Locate the cell with the specified text and output its (X, Y) center coordinate. 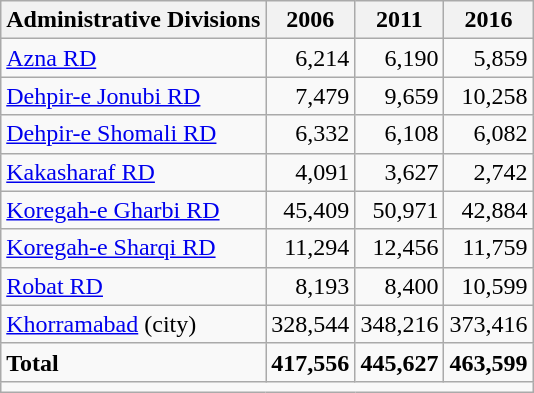
5,859 (488, 58)
6,332 (310, 134)
10,258 (488, 96)
2016 (488, 20)
6,082 (488, 134)
Administrative Divisions (134, 20)
12,456 (400, 248)
42,884 (488, 210)
Kakasharaf RD (134, 172)
2011 (400, 20)
6,190 (400, 58)
9,659 (400, 96)
Koregah-e Sharqi RD (134, 248)
8,193 (310, 286)
328,544 (310, 324)
348,216 (400, 324)
7,479 (310, 96)
Robat RD (134, 286)
11,759 (488, 248)
445,627 (400, 362)
6,214 (310, 58)
417,556 (310, 362)
2,742 (488, 172)
Dehpir-e Jonubi RD (134, 96)
10,599 (488, 286)
2006 (310, 20)
8,400 (400, 286)
4,091 (310, 172)
11,294 (310, 248)
463,599 (488, 362)
Dehpir-e Shomali RD (134, 134)
Total (134, 362)
373,416 (488, 324)
3,627 (400, 172)
50,971 (400, 210)
Khorramabad (city) (134, 324)
6,108 (400, 134)
Azna RD (134, 58)
Koregah-e Gharbi RD (134, 210)
45,409 (310, 210)
